Locate the cell with the specified text and output its [X, Y] center coordinate. 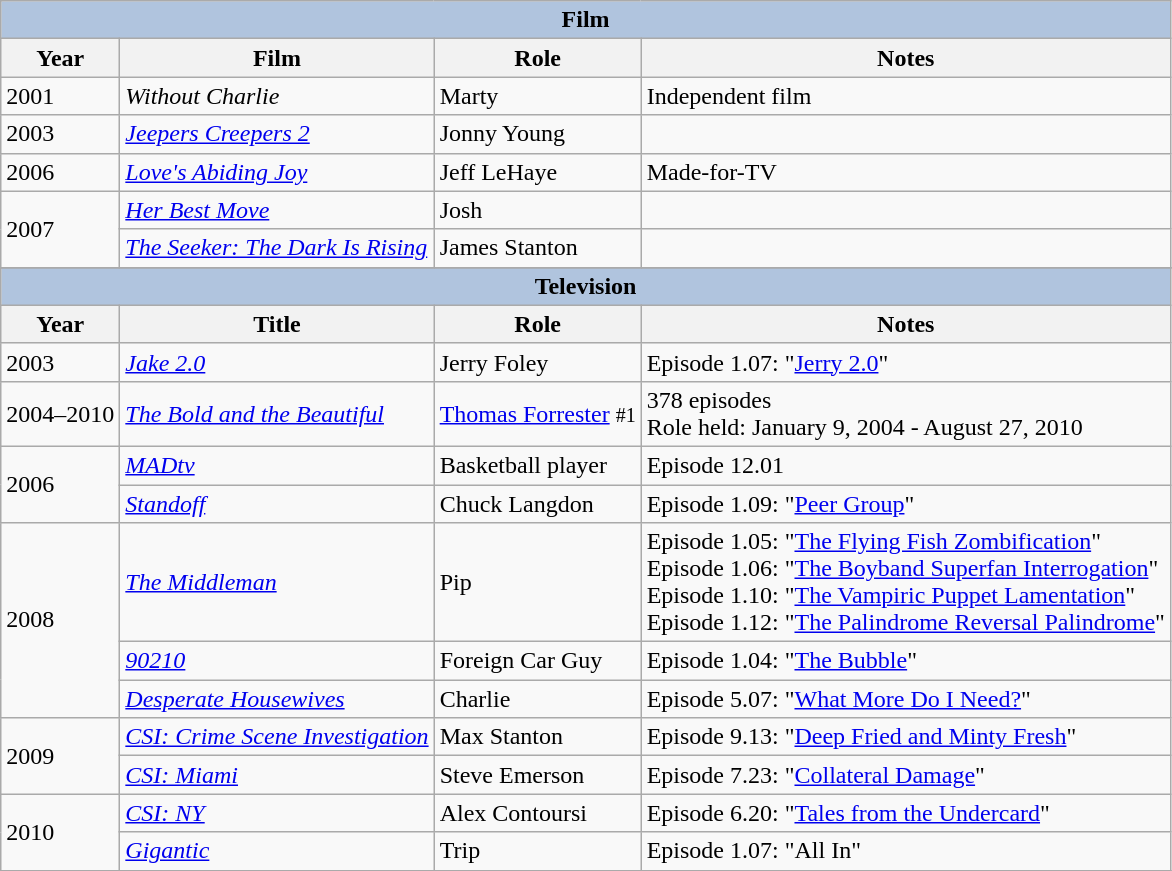
Episode 6.20: "Tales from the Undercard" [906, 813]
Title [277, 324]
Pip [538, 582]
Chuck Langdon [538, 503]
Steve Emerson [538, 775]
2008 [60, 620]
Josh [538, 210]
Episode 7.23: "Collateral Damage" [906, 775]
Basketball player [538, 465]
2007 [60, 229]
The Middleman [277, 582]
2009 [60, 756]
Foreign Car Guy [538, 661]
The Seeker: The Dark Is Rising [277, 248]
90210 [277, 661]
Episode 1.07: "All In" [906, 851]
Episode 1.07: "Jerry 2.0" [906, 362]
Gigantic [277, 851]
2010 [60, 832]
CSI: Crime Scene Investigation [277, 737]
Television [586, 286]
Independent film [906, 96]
Episode 9.13: "Deep Fried and Minty Fresh" [906, 737]
2004–2010 [60, 414]
Episode 12.01 [906, 465]
Thomas Forrester #1 [538, 414]
Jeepers Creepers 2 [277, 134]
2001 [60, 96]
Her Best Move [277, 210]
Episode 1.04: "The Bubble" [906, 661]
Episode 1.09: "Peer Group" [906, 503]
Max Stanton [538, 737]
Jonny Young [538, 134]
Jerry Foley [538, 362]
Without Charlie [277, 96]
Alex Contoursi [538, 813]
CSI: Miami [277, 775]
Trip [538, 851]
CSI: NY [277, 813]
The Bold and the Beautiful [277, 414]
Marty [538, 96]
Made-for-TV [906, 172]
Jeff LeHaye [538, 172]
378 episodes Role held: January 9, 2004 - August 27, 2010 [906, 414]
James Stanton [538, 248]
MADtv [277, 465]
Standoff [277, 503]
Jake 2.0 [277, 362]
Episode 5.07: "What More Do I Need?" [906, 699]
Desperate Housewives [277, 699]
Charlie [538, 699]
Love's Abiding Joy [277, 172]
